Find where the given text appears and provide that cell's center as (X, Y) coordinate. 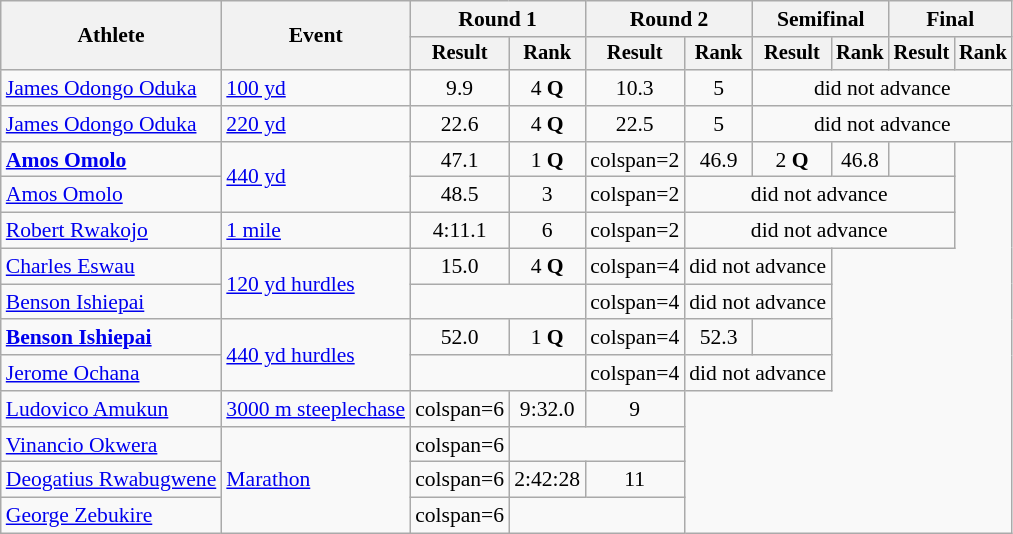
440 yd hurdles (316, 356)
10.3 (634, 88)
15.0 (460, 267)
2 Q (792, 160)
440 yd (316, 178)
Final (950, 19)
220 yd (316, 124)
2:42:28 (547, 480)
Vinancio Okwera (112, 445)
9:32.0 (547, 409)
Robert Rwakojo (112, 231)
George Zebukire (112, 516)
Event (316, 36)
Semifinal (821, 19)
48.5 (460, 195)
46.9 (718, 160)
Round 2 (669, 19)
Marathon (316, 480)
100 yd (316, 88)
120 yd hurdles (316, 284)
Athlete (112, 36)
1 mile (316, 231)
Round 1 (498, 19)
Ludovico Amukun (112, 409)
47.1 (460, 160)
9.9 (460, 88)
46.8 (860, 160)
4:11.1 (460, 231)
3 (547, 195)
9 (634, 409)
6 (547, 231)
11 (634, 480)
52.3 (718, 338)
Deogatius Rwabugwene (112, 480)
22.6 (460, 124)
52.0 (460, 338)
3000 m steeplechase (316, 409)
Charles Eswau (112, 267)
Jerome Ochana (112, 373)
22.5 (634, 124)
